Extract the [x, y] coordinate from the center of the cell holding the provided text.  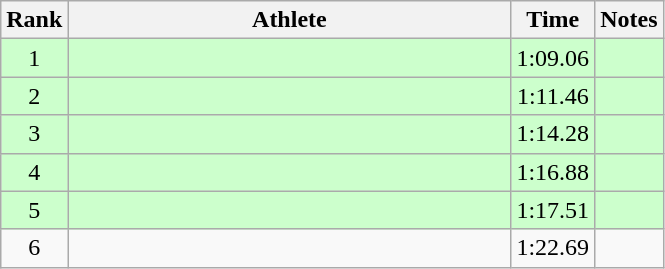
1:17.51 [553, 210]
1:22.69 [553, 248]
Athlete [290, 20]
1 [34, 58]
5 [34, 210]
2 [34, 96]
1:09.06 [553, 58]
1:16.88 [553, 172]
1:14.28 [553, 134]
3 [34, 134]
1:11.46 [553, 96]
Time [553, 20]
Notes [629, 20]
4 [34, 172]
6 [34, 248]
Rank [34, 20]
